Search for the cell housing the specified text and yield its (X, Y) center coordinate. 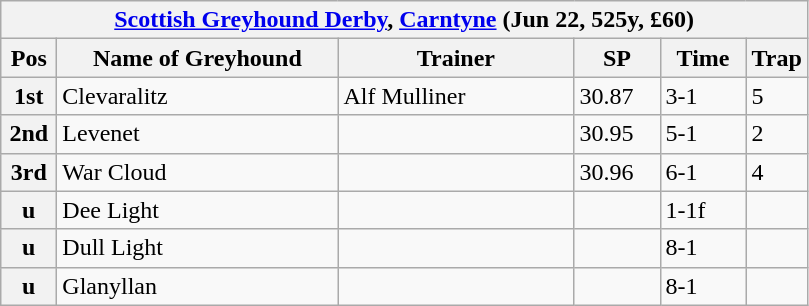
6-1 (703, 172)
Trap (776, 58)
Levenet (198, 134)
Time (703, 58)
Glanyllan (198, 286)
Trainer (456, 58)
30.87 (617, 96)
Alf Mulliner (456, 96)
3rd (29, 172)
Dee Light (198, 210)
2 (776, 134)
5-1 (703, 134)
4 (776, 172)
Clevaralitz (198, 96)
3-1 (703, 96)
1-1f (703, 210)
SP (617, 58)
30.96 (617, 172)
Pos (29, 58)
Scottish Greyhound Derby, Carntyne (Jun 22, 525y, £60) (404, 20)
30.95 (617, 134)
War Cloud (198, 172)
2nd (29, 134)
5 (776, 96)
Name of Greyhound (198, 58)
Dull Light (198, 248)
1st (29, 96)
